Pinpoint the cell where the given text exists, returning its [x, y] midpoint coordinate. 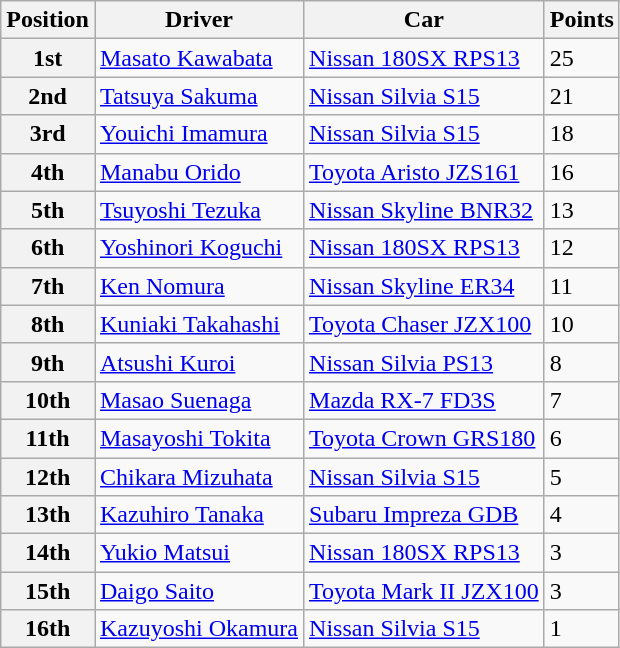
Masayoshi Tokita [198, 438]
8th [48, 324]
8 [582, 362]
15th [48, 591]
Kazuhiro Tanaka [198, 515]
Youichi Imamura [198, 134]
12th [48, 477]
10 [582, 324]
7 [582, 400]
6th [48, 248]
Ken Nomura [198, 286]
Toyota Mark II JZX100 [424, 591]
9th [48, 362]
5th [48, 210]
Manabu Orido [198, 172]
5 [582, 477]
Yukio Matsui [198, 553]
Position [48, 20]
3rd [48, 134]
21 [582, 96]
Yoshinori Koguchi [198, 248]
1st [48, 58]
1 [582, 629]
Kazuyoshi Okamura [198, 629]
14th [48, 553]
2nd [48, 96]
Toyota Chaser JZX100 [424, 324]
Mazda RX-7 FD3S [424, 400]
Toyota Aristo JZS161 [424, 172]
13 [582, 210]
16th [48, 629]
Subaru Impreza GDB [424, 515]
Nissan Silvia PS13 [424, 362]
Chikara Mizuhata [198, 477]
18 [582, 134]
Tatsuya Sakuma [198, 96]
Nissan Skyline BNR32 [424, 210]
4th [48, 172]
Daigo Saito [198, 591]
10th [48, 400]
11th [48, 438]
Driver [198, 20]
12 [582, 248]
13th [48, 515]
Car [424, 20]
Points [582, 20]
16 [582, 172]
Toyota Crown GRS180 [424, 438]
4 [582, 515]
6 [582, 438]
Masao Suenaga [198, 400]
25 [582, 58]
Nissan Skyline ER34 [424, 286]
Masato Kawabata [198, 58]
11 [582, 286]
7th [48, 286]
Kuniaki Takahashi [198, 324]
Tsuyoshi Tezuka [198, 210]
Atsushi Kuroi [198, 362]
